Pinpoint the cell where the given text exists, returning its [X, Y] midpoint coordinate. 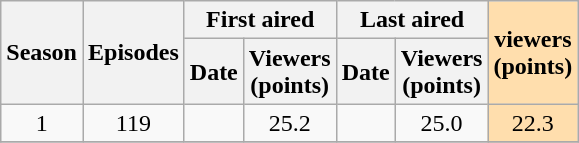
First aired [260, 20]
Episodes [133, 52]
Season [42, 52]
22.3 [533, 123]
viewers (points) [533, 52]
25.2 [290, 123]
25.0 [442, 123]
Last aired [412, 20]
119 [133, 123]
1 [42, 123]
